For the text-containing cell, return its midpoint in [x, y] coordinate format. 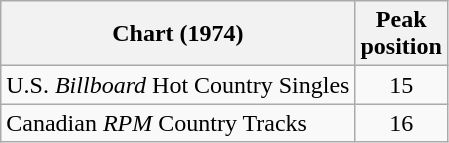
Peakposition [401, 34]
16 [401, 123]
U.S. Billboard Hot Country Singles [178, 85]
15 [401, 85]
Canadian RPM Country Tracks [178, 123]
Chart (1974) [178, 34]
